Capture the cell that displays the provided text and extract its (x, y) central coordinate. 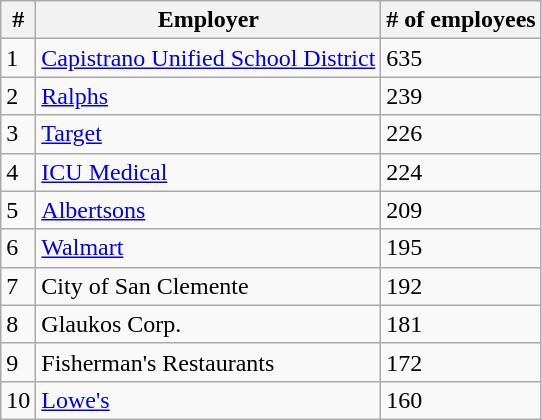
City of San Clemente (208, 286)
181 (461, 324)
2 (18, 96)
160 (461, 400)
195 (461, 248)
209 (461, 210)
Target (208, 134)
Lowe's (208, 400)
Glaukos Corp. (208, 324)
192 (461, 286)
Capistrano Unified School District (208, 58)
4 (18, 172)
Fisherman's Restaurants (208, 362)
1 (18, 58)
9 (18, 362)
239 (461, 96)
226 (461, 134)
635 (461, 58)
8 (18, 324)
172 (461, 362)
# of employees (461, 20)
224 (461, 172)
3 (18, 134)
10 (18, 400)
7 (18, 286)
Albertsons (208, 210)
# (18, 20)
Walmart (208, 248)
5 (18, 210)
ICU Medical (208, 172)
6 (18, 248)
Ralphs (208, 96)
Employer (208, 20)
